For the text-containing cell, return its midpoint in (X, Y) coordinate format. 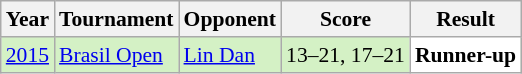
13–21, 17–21 (346, 55)
2015 (28, 55)
Year (28, 19)
Score (346, 19)
Lin Dan (230, 55)
Brasil Open (116, 55)
Result (466, 19)
Opponent (230, 19)
Runner-up (466, 55)
Tournament (116, 19)
